Scan for the cell matching the given text and deliver its [X, Y] coordinate at center. 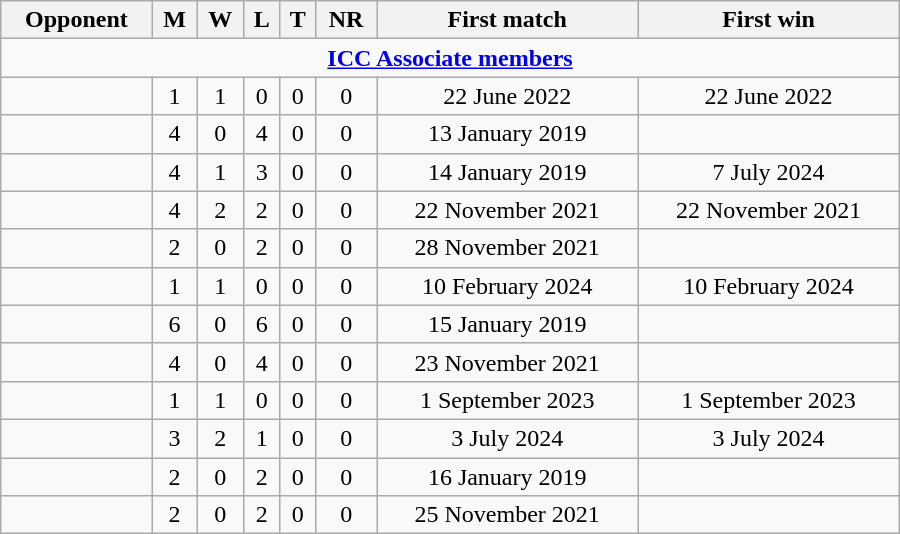
First match [508, 20]
ICC Associate members [450, 58]
Opponent [76, 20]
L [262, 20]
14 January 2019 [508, 172]
15 January 2019 [508, 324]
13 January 2019 [508, 134]
23 November 2021 [508, 362]
NR [346, 20]
First win [768, 20]
25 November 2021 [508, 515]
16 January 2019 [508, 477]
7 July 2024 [768, 172]
28 November 2021 [508, 248]
M [174, 20]
T [298, 20]
W [220, 20]
